Pinpoint the cell where the given text exists, returning its [x, y] midpoint coordinate. 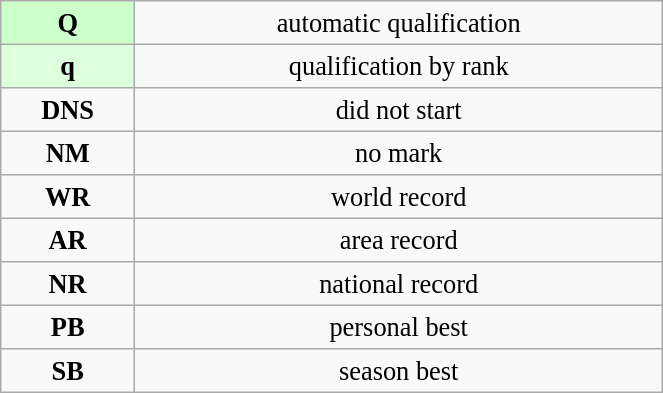
WR [68, 197]
Q [68, 22]
qualification by rank [399, 66]
q [68, 66]
national record [399, 284]
season best [399, 371]
NM [68, 153]
SB [68, 371]
AR [68, 240]
NR [68, 284]
did not start [399, 109]
PB [68, 327]
personal best [399, 327]
area record [399, 240]
automatic qualification [399, 22]
no mark [399, 153]
DNS [68, 109]
world record [399, 197]
